Find where the given text appears and provide that cell's center as [x, y] coordinate. 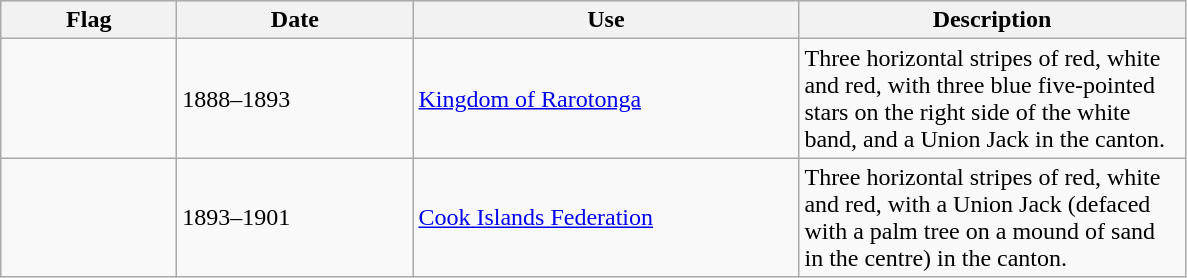
Use [606, 20]
Three horizontal stripes of red, white and red, with a Union Jack (defaced with a palm tree on a mound of sand in the centre) in the canton. [992, 218]
Date [295, 20]
1888–1893 [295, 98]
1893–1901 [295, 218]
Flag [89, 20]
Description [992, 20]
Kingdom of Rarotonga [606, 98]
Cook Islands Federation [606, 218]
